Capture the cell that displays the provided text and extract its [x, y] central coordinate. 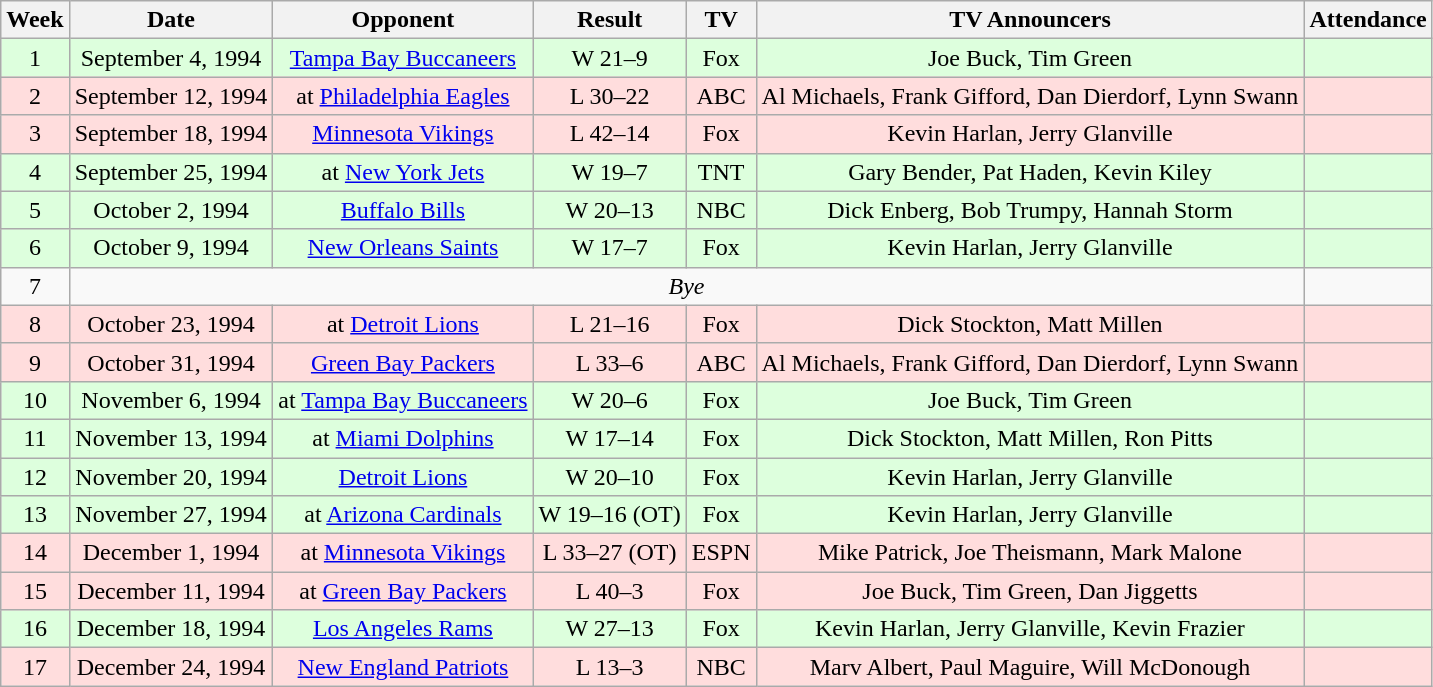
2 [35, 96]
Result [610, 20]
at New York Jets [403, 172]
November 20, 1994 [171, 477]
ESPN [721, 553]
L 33–27 (OT) [610, 553]
October 23, 1994 [171, 324]
W 27–13 [610, 629]
Attendance [1368, 20]
6 [35, 248]
at Green Bay Packers [403, 591]
7 [35, 286]
L 21–16 [610, 324]
September 4, 1994 [171, 58]
November 27, 1994 [171, 515]
September 25, 1994 [171, 172]
TV [721, 20]
W 20–6 [610, 400]
14 [35, 553]
Detroit Lions [403, 477]
December 24, 1994 [171, 667]
November 6, 1994 [171, 400]
December 18, 1994 [171, 629]
W 17–14 [610, 438]
Date [171, 20]
Mike Patrick, Joe Theismann, Mark Malone [1030, 553]
Dick Enberg, Bob Trumpy, Hannah Storm [1030, 210]
L 13–3 [610, 667]
Los Angeles Rams [403, 629]
September 12, 1994 [171, 96]
Dick Stockton, Matt Millen [1030, 324]
4 [35, 172]
at Minnesota Vikings [403, 553]
Tampa Bay Buccaneers [403, 58]
W 17–7 [610, 248]
W 20–13 [610, 210]
Joe Buck, Tim Green, Dan Jiggetts [1030, 591]
Minnesota Vikings [403, 134]
3 [35, 134]
5 [35, 210]
Marv Albert, Paul Maguire, Will McDonough [1030, 667]
October 31, 1994 [171, 362]
W 20–10 [610, 477]
New England Patriots [403, 667]
Bye [686, 286]
at Miami Dolphins [403, 438]
October 2, 1994 [171, 210]
at Arizona Cardinals [403, 515]
Gary Bender, Pat Haden, Kevin Kiley [1030, 172]
TNT [721, 172]
Dick Stockton, Matt Millen, Ron Pitts [1030, 438]
W 19–16 (OT) [610, 515]
September 18, 1994 [171, 134]
Green Bay Packers [403, 362]
at Detroit Lions [403, 324]
17 [35, 667]
December 1, 1994 [171, 553]
at Philadelphia Eagles [403, 96]
1 [35, 58]
December 11, 1994 [171, 591]
October 9, 1994 [171, 248]
L 42–14 [610, 134]
Kevin Harlan, Jerry Glanville, Kevin Frazier [1030, 629]
November 13, 1994 [171, 438]
Week [35, 20]
10 [35, 400]
W 21–9 [610, 58]
15 [35, 591]
12 [35, 477]
W 19–7 [610, 172]
TV Announcers [1030, 20]
L 30–22 [610, 96]
13 [35, 515]
at Tampa Bay Buccaneers [403, 400]
New Orleans Saints [403, 248]
L 40–3 [610, 591]
11 [35, 438]
9 [35, 362]
8 [35, 324]
Opponent [403, 20]
L 33–6 [610, 362]
16 [35, 629]
Buffalo Bills [403, 210]
